Find where the given text appears and provide that cell's center as (X, Y) coordinate. 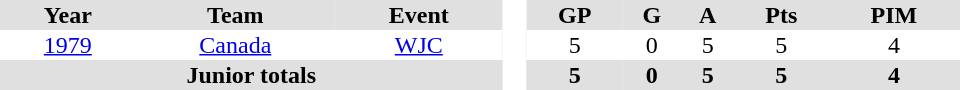
PIM (894, 15)
Pts (782, 15)
Year (68, 15)
GP (574, 15)
Event (419, 15)
WJC (419, 45)
Junior totals (252, 75)
Team (236, 15)
G (652, 15)
A (708, 15)
1979 (68, 45)
Canada (236, 45)
